Determine the [x, y] coordinate at the center of the cell enclosing the given text.  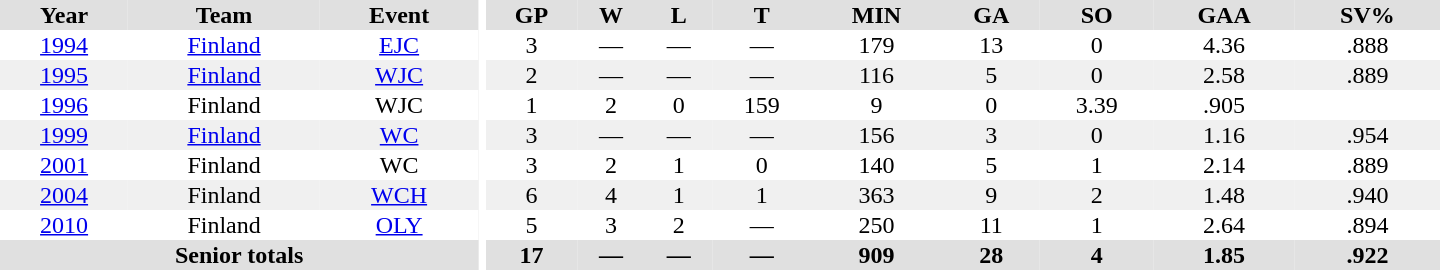
.954 [1368, 135]
17 [532, 255]
1.85 [1224, 255]
.905 [1224, 105]
Senior totals [239, 255]
GA [991, 15]
2.14 [1224, 165]
1995 [64, 75]
3.39 [1096, 105]
.888 [1368, 45]
SO [1096, 15]
OLY [399, 225]
1999 [64, 135]
2004 [64, 195]
13 [991, 45]
11 [991, 225]
.894 [1368, 225]
GAA [1224, 15]
EJC [399, 45]
.922 [1368, 255]
MIN [877, 15]
4.36 [1224, 45]
.940 [1368, 195]
28 [991, 255]
179 [877, 45]
156 [877, 135]
W [611, 15]
Year [64, 15]
909 [877, 255]
L [679, 15]
T [762, 15]
1994 [64, 45]
140 [877, 165]
2.58 [1224, 75]
1996 [64, 105]
2.64 [1224, 225]
6 [532, 195]
1.16 [1224, 135]
116 [877, 75]
363 [877, 195]
250 [877, 225]
GP [532, 15]
2001 [64, 165]
Event [399, 15]
Team [224, 15]
WCH [399, 195]
1.48 [1224, 195]
159 [762, 105]
SV% [1368, 15]
2010 [64, 225]
